Search for the cell housing the specified text and yield its [x, y] center coordinate. 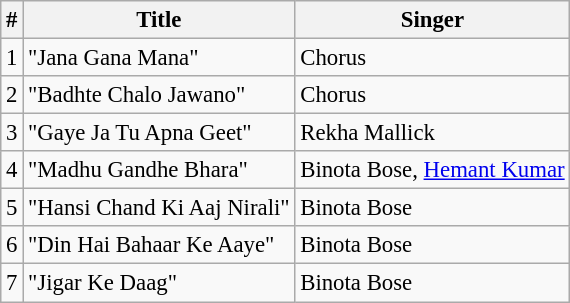
Rekha Mallick [432, 133]
4 [12, 170]
"Badhte Chalo Jawano" [159, 95]
"Din Hai Bahaar Ke Aaye" [159, 245]
"Gaye Ja Tu Apna Geet" [159, 133]
"Madhu Gandhe Bhara" [159, 170]
6 [12, 245]
"Hansi Chand Ki Aaj Nirali" [159, 208]
5 [12, 208]
Title [159, 20]
"Jana Gana Mana" [159, 58]
Binota Bose, Hemant Kumar [432, 170]
2 [12, 95]
# [12, 20]
3 [12, 133]
7 [12, 283]
1 [12, 58]
Singer [432, 20]
"Jigar Ke Daag" [159, 283]
